Scan for the cell matching the given text and deliver its [X, Y] coordinate at center. 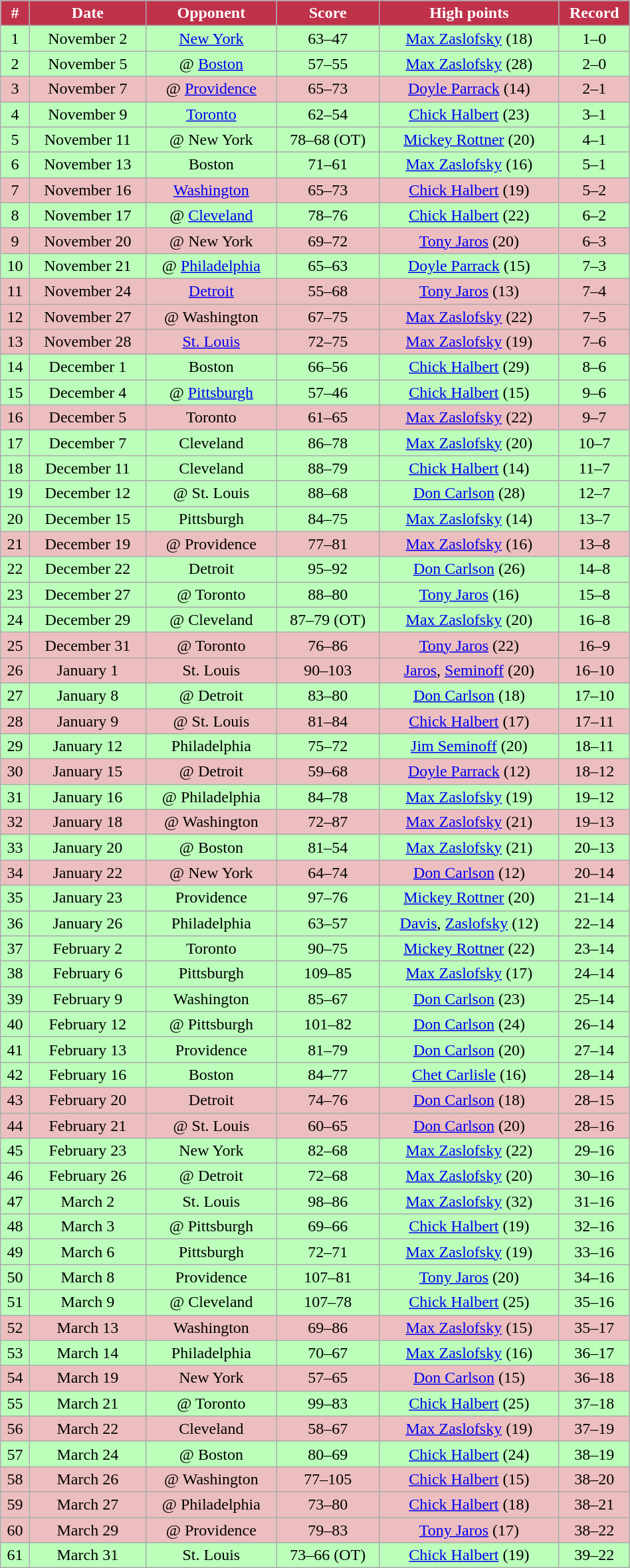
16–8 [594, 620]
Don Carlson (24) [469, 1024]
51 [15, 1302]
57–55 [328, 64]
47 [15, 1201]
34–16 [594, 1277]
70–67 [328, 1353]
79–83 [328, 1529]
Chick Halbert (17) [469, 721]
25–14 [594, 999]
Max Zaslofsky (15) [469, 1328]
2–1 [594, 89]
Chet Carlisle (16) [469, 1075]
January 1 [88, 670]
March 2 [88, 1201]
Mickey Rottner (22) [469, 948]
57 [15, 1454]
February 13 [88, 1049]
Max Zaslofsky (14) [469, 519]
March 29 [88, 1529]
56 [15, 1429]
10–7 [594, 443]
58 [15, 1479]
February 6 [88, 974]
90–75 [328, 948]
Doyle Parrack (12) [469, 772]
12 [15, 317]
10 [15, 266]
9–6 [594, 392]
16–10 [594, 670]
March 19 [88, 1378]
33–16 [594, 1252]
December 19 [88, 544]
7 [15, 190]
64–74 [328, 873]
27–14 [594, 1049]
35–16 [594, 1302]
101–82 [328, 1024]
63–47 [328, 39]
17–11 [594, 721]
39 [15, 999]
27 [15, 695]
9 [15, 240]
37–19 [594, 1429]
57–46 [328, 392]
72–71 [328, 1252]
26 [15, 670]
Date [88, 13]
25 [15, 645]
December 4 [88, 392]
45 [15, 1151]
49 [15, 1252]
14–8 [594, 569]
8–6 [594, 367]
16–9 [594, 645]
80–69 [328, 1454]
61 [15, 1555]
March 21 [88, 1403]
63–57 [328, 923]
Chick Halbert (23) [469, 114]
98–86 [328, 1201]
84–77 [328, 1075]
6–3 [594, 240]
Davis, Zaslofsky (12) [469, 923]
Doyle Parrack (14) [469, 89]
84–75 [328, 519]
23–14 [594, 948]
97–76 [328, 898]
Don Carlson (26) [469, 569]
55 [15, 1403]
Opponent [211, 13]
3–1 [594, 114]
7–6 [594, 342]
6 [15, 165]
11–7 [594, 468]
62–54 [328, 114]
December 7 [88, 443]
81–84 [328, 721]
19–13 [594, 822]
Chick Halbert (22) [469, 215]
84–78 [328, 797]
69–86 [328, 1328]
March 9 [88, 1302]
48 [15, 1227]
81–54 [328, 847]
72–87 [328, 822]
42 [15, 1075]
22–14 [594, 923]
March 6 [88, 1252]
28–16 [594, 1126]
8 [15, 215]
January 26 [88, 923]
High points [469, 13]
January 22 [88, 873]
67–75 [328, 317]
29 [15, 746]
Doyle Parrack (15) [469, 266]
52 [15, 1328]
2–0 [594, 64]
99–83 [328, 1403]
59 [15, 1504]
36–17 [594, 1353]
7–4 [594, 291]
20–13 [594, 847]
November 5 [88, 64]
73–66 (OT) [328, 1555]
77–81 [328, 544]
17–10 [594, 695]
81–79 [328, 1049]
20–14 [594, 873]
March 27 [88, 1504]
Jaros, Seminoff (20) [469, 670]
4 [15, 114]
21 [15, 544]
87–79 (OT) [328, 620]
December 31 [88, 645]
31–16 [594, 1201]
107–78 [328, 1302]
78–68 (OT) [328, 139]
January 8 [88, 695]
December 1 [88, 367]
38 [15, 974]
15–8 [594, 594]
18 [15, 468]
19–12 [594, 797]
26–14 [594, 1024]
46 [15, 1176]
4–1 [594, 139]
86–78 [328, 443]
November 27 [88, 317]
February 23 [88, 1151]
January 16 [88, 797]
28 [15, 721]
76–86 [328, 645]
January 18 [88, 822]
November 2 [88, 39]
59–68 [328, 772]
March 13 [88, 1328]
57–65 [328, 1378]
January 15 [88, 772]
Don Carlson (23) [469, 999]
35–17 [594, 1328]
Don Carlson (15) [469, 1378]
29–16 [594, 1151]
34 [15, 873]
73–80 [328, 1504]
78–76 [328, 215]
36–18 [594, 1378]
Don Carlson (28) [469, 493]
Max Zaslofsky (32) [469, 1201]
66–56 [328, 367]
# [15, 13]
22 [15, 569]
March 8 [88, 1277]
6–2 [594, 215]
9–7 [594, 418]
1 [15, 39]
88–80 [328, 594]
95–92 [328, 569]
March 22 [88, 1429]
December 27 [88, 594]
February 21 [88, 1126]
January 12 [88, 746]
March 31 [88, 1555]
41 [15, 1049]
13 [15, 342]
Tony Jaros (17) [469, 1529]
January 9 [88, 721]
Chick Halbert (14) [469, 468]
November 7 [88, 89]
Max Zaslofsky (18) [469, 39]
Chick Halbert (29) [469, 367]
December 5 [88, 418]
7–3 [594, 266]
33 [15, 847]
88–79 [328, 468]
November 16 [88, 190]
November 28 [88, 342]
20 [15, 519]
65–63 [328, 266]
35 [15, 898]
2 [15, 64]
32–16 [594, 1227]
69–66 [328, 1227]
38–22 [594, 1529]
December 29 [88, 620]
November 24 [88, 291]
December 11 [88, 468]
107–81 [328, 1277]
Jim Seminoff (20) [469, 746]
24 [15, 620]
December 15 [88, 519]
90–103 [328, 670]
March 14 [88, 1353]
November 21 [88, 266]
13–7 [594, 519]
43 [15, 1100]
Max Zaslofsky (28) [469, 64]
19 [15, 493]
Tony Jaros (16) [469, 594]
18–11 [594, 746]
38–19 [594, 1454]
Tony Jaros (13) [469, 291]
74–76 [328, 1100]
3 [15, 89]
16 [15, 418]
37–18 [594, 1403]
60 [15, 1529]
31 [15, 797]
36 [15, 923]
53 [15, 1353]
January 20 [88, 847]
February 26 [88, 1176]
March 26 [88, 1479]
44 [15, 1126]
November 13 [88, 165]
12–7 [594, 493]
40 [15, 1024]
Score [328, 13]
January 23 [88, 898]
50 [15, 1277]
109–85 [328, 974]
February 20 [88, 1100]
18–12 [594, 772]
Tony Jaros (22) [469, 645]
December 22 [88, 569]
38–20 [594, 1479]
November 11 [88, 139]
February 16 [88, 1075]
Record [594, 13]
17 [15, 443]
Don Carlson (12) [469, 873]
82–68 [328, 1151]
72–75 [328, 342]
Chick Halbert (18) [469, 1504]
58–67 [328, 1429]
69–72 [328, 240]
February 9 [88, 999]
30 [15, 772]
5–2 [594, 190]
77–105 [328, 1479]
61–65 [328, 418]
November 20 [88, 240]
November 17 [88, 215]
54 [15, 1378]
14 [15, 367]
5 [15, 139]
37 [15, 948]
75–72 [328, 746]
Chick Halbert (24) [469, 1454]
32 [15, 822]
85–67 [328, 999]
72–68 [328, 1176]
60–65 [328, 1126]
23 [15, 594]
February 12 [88, 1024]
38–21 [594, 1504]
March 24 [88, 1454]
30–16 [594, 1176]
15 [15, 392]
March 3 [88, 1227]
Max Zaslofsky (17) [469, 974]
39–22 [594, 1555]
21–14 [594, 898]
88–68 [328, 493]
7–5 [594, 317]
71–61 [328, 165]
55–68 [328, 291]
5–1 [594, 165]
February 2 [88, 948]
28–14 [594, 1075]
13–8 [594, 544]
November 9 [88, 114]
1–0 [594, 39]
83–80 [328, 695]
28–15 [594, 1100]
December 12 [88, 493]
11 [15, 291]
24–14 [594, 974]
